Pinpoint the cell where the given text exists, returning its [X, Y] midpoint coordinate. 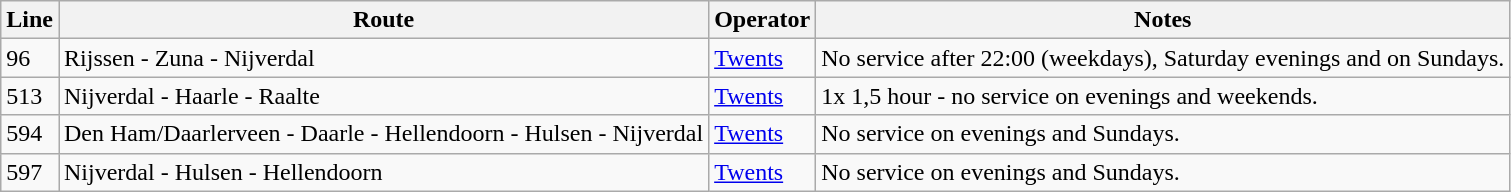
597 [30, 172]
Den Ham/Daarlerveen - Daarle - Hellendoorn - Hulsen - Nijverdal [383, 134]
Operator [762, 20]
96 [30, 58]
No service after 22:00 (weekdays), Saturday evenings and on Sundays. [1163, 58]
Nijverdal - Hulsen - Hellendoorn [383, 172]
Rijssen - Zuna - Nijverdal [383, 58]
Nijverdal - Haarle - Raalte [383, 96]
Notes [1163, 20]
Line [30, 20]
Route [383, 20]
594 [30, 134]
1x 1,5 hour - no service on evenings and weekends. [1163, 96]
513 [30, 96]
